Return the [x, y] coordinate for the center point of the cell that contains the specified text.  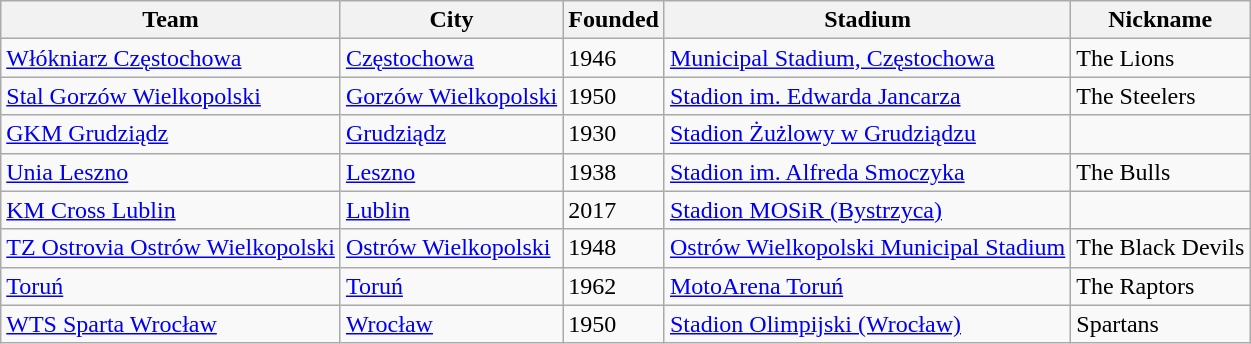
KM Cross Lublin [171, 210]
GKM Grudziądz [171, 134]
Municipal Stadium, Częstochowa [867, 58]
2017 [614, 210]
Ostrów Wielkopolski Municipal Stadium [867, 248]
The Bulls [1160, 172]
1946 [614, 58]
WTS Sparta Wrocław [171, 324]
1962 [614, 286]
The Black Devils [1160, 248]
Stadion MOSiR (Bystrzyca) [867, 210]
Gorzów Wielkopolski [451, 96]
Stadium [867, 20]
Spartans [1160, 324]
Włókniarz Częstochowa [171, 58]
The Steelers [1160, 96]
MotoArena Toruń [867, 286]
The Raptors [1160, 286]
Stal Gorzów Wielkopolski [171, 96]
Lublin [451, 210]
Wrocław [451, 324]
Stadion Żużlowy w Grudziądzu [867, 134]
Ostrów Wielkopolski [451, 248]
1930 [614, 134]
Team [171, 20]
Stadion Olimpijski (Wrocław) [867, 324]
Founded [614, 20]
City [451, 20]
Nickname [1160, 20]
Stadion im. Edwarda Jancarza [867, 96]
1948 [614, 248]
Leszno [451, 172]
TZ Ostrovia Ostrów Wielkopolski [171, 248]
1938 [614, 172]
The Lions [1160, 58]
Unia Leszno [171, 172]
Częstochowa [451, 58]
Stadion im. Alfreda Smoczyka [867, 172]
Grudziądz [451, 134]
